Locate the cell with the specified text and output its [X, Y] center coordinate. 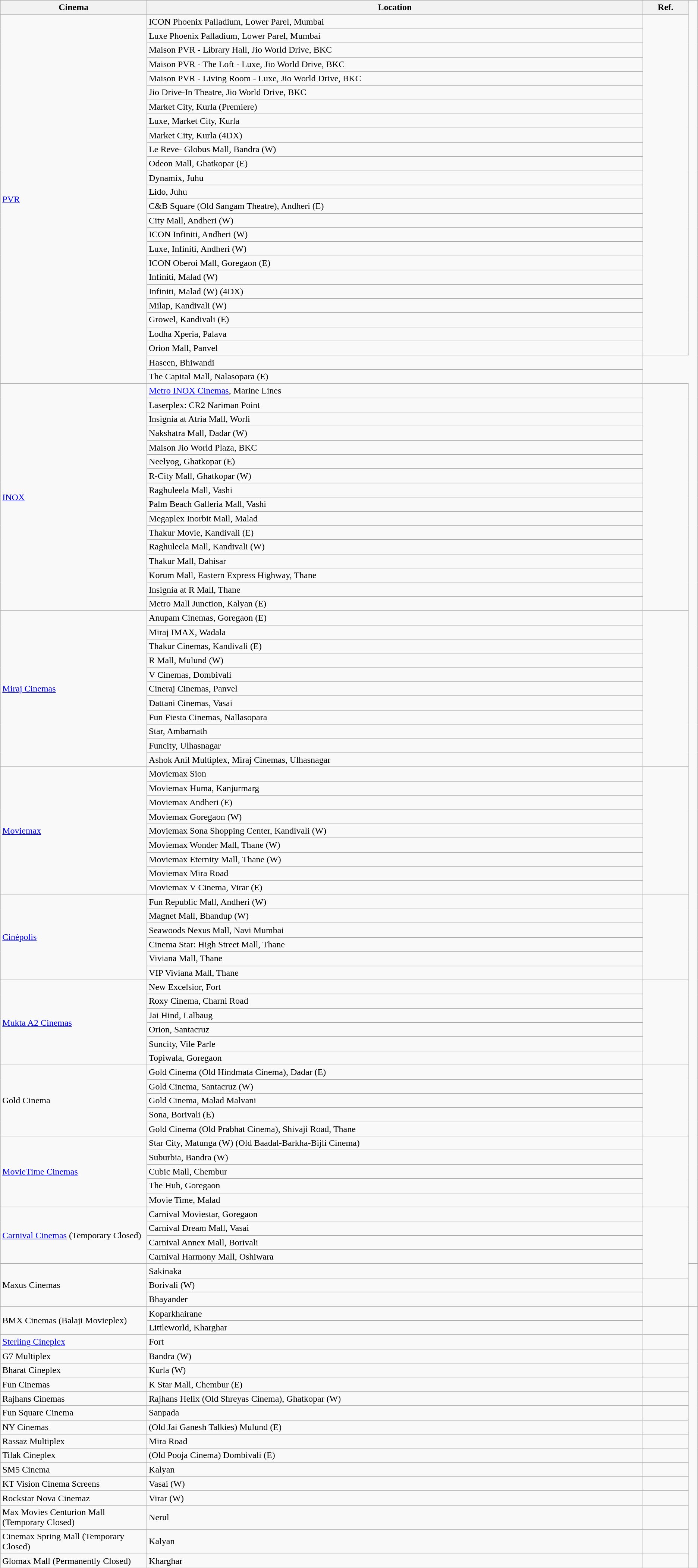
Infiniti, Malad (W) (4DX) [395, 291]
Fun Square Cinema [74, 1413]
C&B Square (Old Sangam Theatre), Andheri (E) [395, 206]
Location [395, 7]
Gold Cinema (Old Prabhat Cinema), Shivaji Road, Thane [395, 1129]
Odeon Mall, Ghatkopar (E) [395, 163]
Cinema [74, 7]
Gold Cinema, Santacruz (W) [395, 1086]
Cinemax Spring Mall (Temporary Closed) [74, 1541]
Maison PVR - Living Room - Luxe, Jio World Drive, BKC [395, 78]
Anupam Cinemas, Goregaon (E) [395, 618]
Max Movies Centurion Mall (Temporary Closed) [74, 1517]
Fort [395, 1342]
SM5 Cinema [74, 1470]
Sona, Borivali (E) [395, 1115]
Fun Fiesta Cinemas, Nallasopara [395, 717]
Maxus Cinemas [74, 1285]
Cinépolis [74, 937]
BMX Cinemas (Balaji Movieplex) [74, 1320]
Moviemax Sion [395, 774]
Koparkhairane [395, 1313]
Rajhans Cinemas [74, 1399]
MovieTime Cinemas [74, 1172]
Bandra (W) [395, 1356]
Raghuleela Mall, Kandivali (W) [395, 547]
Tilak Cineplex [74, 1455]
Raghuleela Mall, Vashi [395, 490]
Rajhans Helix (Old Shreyas Cinema), Ghatkopar (W) [395, 1399]
Fun Republic Mall, Andheri (W) [395, 902]
ICON Oberoi Mall, Goregaon (E) [395, 263]
Metro INOX Cinemas, Marine Lines [395, 391]
Bhayander [395, 1299]
Moviemax [74, 831]
Moviemax Goregaon (W) [395, 816]
Maison PVR - Library Hall, Jio World Drive, BKC [395, 50]
Korum Mall, Eastern Express Highway, Thane [395, 575]
Luxe Phoenix Palladium, Lower Parel, Mumbai [395, 36]
Moviemax Sona Shopping Center, Kandivali (W) [395, 831]
Star City, Matunga (W) (Old Baadal-Barkha-Bijli Cinema) [395, 1143]
Thakur Movie, Kandivali (E) [395, 533]
Cineraj Cinemas, Panvel [395, 689]
Suncity, Vile Parle [395, 1044]
Thakur Cinemas, Kandivali (E) [395, 646]
Virar (W) [395, 1498]
Lido, Juhu [395, 192]
Borivali (W) [395, 1285]
(Old Jai Ganesh Talkies) Mulund (E) [395, 1427]
Star, Ambarnath [395, 731]
Milap, Kandivali (W) [395, 305]
Carnival Annex Mall, Borivali [395, 1242]
ICON Phoenix Palladium, Lower Parel, Mumbai [395, 22]
Miraj Cinemas [74, 689]
Cinema Star: High Street Mall, Thane [395, 944]
Lodha Xperia, Palava [395, 334]
Gold Cinema, Malad Malvani [395, 1101]
Moviemax Huma, Kanjurmarg [395, 788]
PVR [74, 199]
Dattani Cinemas, Vasai [395, 703]
VIP Viviana Mall, Thane [395, 973]
Le Reve- Globus Mall, Bandra (W) [395, 149]
Sakinaka [395, 1271]
Thakur Mall, Dahisar [395, 561]
Megaplex Inorbit Mall, Malad [395, 518]
Maison Jio World Plaza, BKC [395, 448]
Roxy Cinema, Charni Road [395, 1001]
Ashok Anil Multiplex, Miraj Cinemas, Ulhasnagar [395, 760]
Mukta A2 Cinemas [74, 1022]
Nakshatra Mall, Dadar (W) [395, 433]
Viviana Mall, Thane [395, 959]
Miraj IMAX, Wadala [395, 632]
INOX [74, 497]
Jai Hind, Lalbaug [395, 1015]
Luxe, Infiniti, Andheri (W) [395, 249]
R-City Mall, Ghatkopar (W) [395, 476]
Topiwala, Goregaon [395, 1058]
K Star Mall, Chembur (E) [395, 1384]
Moviemax V Cinema, Virar (E) [395, 888]
Palm Beach Galleria Mall, Vashi [395, 504]
Glomax Mall (Permanently Closed) [74, 1561]
City Mall, Andheri (W) [395, 220]
The Hub, Goregaon [395, 1186]
Magnet Mall, Bhandup (W) [395, 916]
NY Cinemas [74, 1427]
Bharat Cineplex [74, 1370]
New Excelsior, Fort [395, 987]
Luxe, Market City, Kurla [395, 121]
Vasai (W) [395, 1484]
Insignia at R Mall, Thane [395, 589]
KT Vision Cinema Screens [74, 1484]
(Old Pooja Cinema) Dombivali (E) [395, 1455]
Rockstar Nova Cinemaz [74, 1498]
Kurla (W) [395, 1370]
Dynamix, Juhu [395, 178]
Metro Mall Junction, Kalyan (E) [395, 603]
Seawoods Nexus Mall, Navi Mumbai [395, 930]
Carnival Harmony Mall, Oshiwara [395, 1257]
Moviemax Eternity Mall, Thane (W) [395, 859]
Carnival Cinemas (Temporary Closed) [74, 1235]
Fun Cinemas [74, 1384]
R Mall, Mulund (W) [395, 661]
The Capital Mall, Nalasopara (E) [395, 376]
Suburbia, Bandra (W) [395, 1157]
Insignia at Atria Mall, Worli [395, 419]
Kharghar [395, 1561]
Jio Drive-In Theatre, Jio World Drive, BKC [395, 92]
Carnival Moviestar, Goregaon [395, 1214]
Nerul [395, 1517]
Rassaz Multiplex [74, 1441]
Market City, Kurla (4DX) [395, 135]
Haseen, Bhiwandi [395, 362]
Maison PVR - The Loft - Luxe, Jio World Drive, BKC [395, 64]
V Cinemas, Dombivali [395, 675]
Infiniti, Malad (W) [395, 277]
Moviemax Mira Road [395, 874]
Growel, Kandivali (E) [395, 320]
Movie Time, Malad [395, 1200]
Moviemax Wonder Mall, Thane (W) [395, 845]
Orion, Santacruz [395, 1029]
Neelyog, Ghatkopar (E) [395, 462]
Market City, Kurla (Premiere) [395, 107]
Carnival Dream Mall, Vasai [395, 1228]
Mira Road [395, 1441]
Funcity, Ulhasnagar [395, 746]
Littleworld, Kharghar [395, 1328]
Gold Cinema [74, 1100]
Sterling Cineplex [74, 1342]
G7 Multiplex [74, 1356]
Gold Cinema (Old Hindmata Cinema), Dadar (E) [395, 1072]
ICON Infiniti, Andheri (W) [395, 235]
Orion Mall, Panvel [395, 348]
Ref. [666, 7]
Sanpada [395, 1413]
Moviemax Andheri (E) [395, 802]
Laserplex: CR2 Nariman Point [395, 405]
Cubic Mall, Chembur [395, 1172]
